Return [X, Y] of the center of cell containing provided text 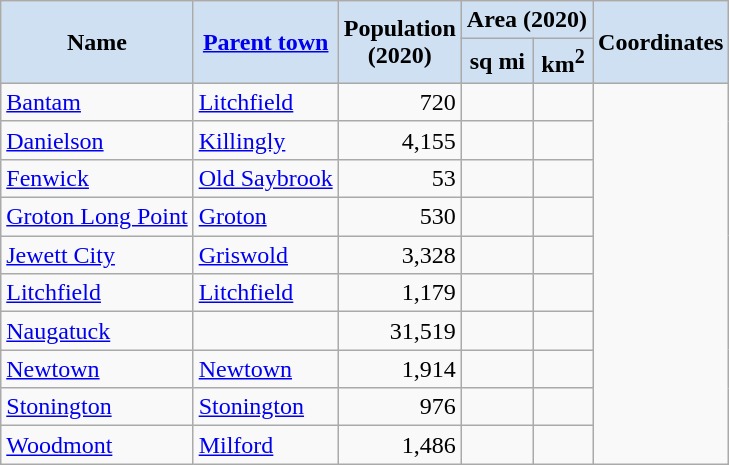
Name [97, 42]
Woodmont [97, 445]
53 [400, 178]
3,328 [400, 255]
km2 [562, 62]
Killingly [266, 140]
Groton [266, 217]
Coordinates [661, 42]
Naugatuck [97, 331]
530 [400, 217]
720 [400, 102]
Parent town [266, 42]
Jewett City [97, 255]
Groton Long Point [97, 217]
Griswold [266, 255]
Bantam [97, 102]
Milford [266, 445]
31,519 [400, 331]
976 [400, 407]
1,179 [400, 293]
Area (2020) [526, 20]
Old Saybrook [266, 178]
sq mi [497, 62]
Fenwick [97, 178]
4,155 [400, 140]
1,914 [400, 369]
Population(2020) [400, 42]
1,486 [400, 445]
Danielson [97, 140]
